Identify which cell holds the provided text, then report its [X, Y] central coordinate. 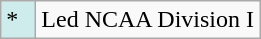
Led NCAA Division I [148, 20]
* [18, 20]
